Return [X, Y] of the center of cell containing provided text 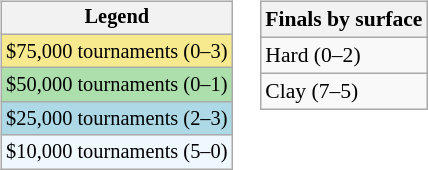
$25,000 tournaments (2–3) [116, 119]
$10,000 tournaments (5–0) [116, 152]
Hard (0–2) [344, 55]
$50,000 tournaments (0–1) [116, 85]
$75,000 tournaments (0–3) [116, 51]
Finals by surface [344, 20]
Clay (7–5) [344, 91]
Legend [116, 18]
